Return (X, Y) of the center of cell containing provided text 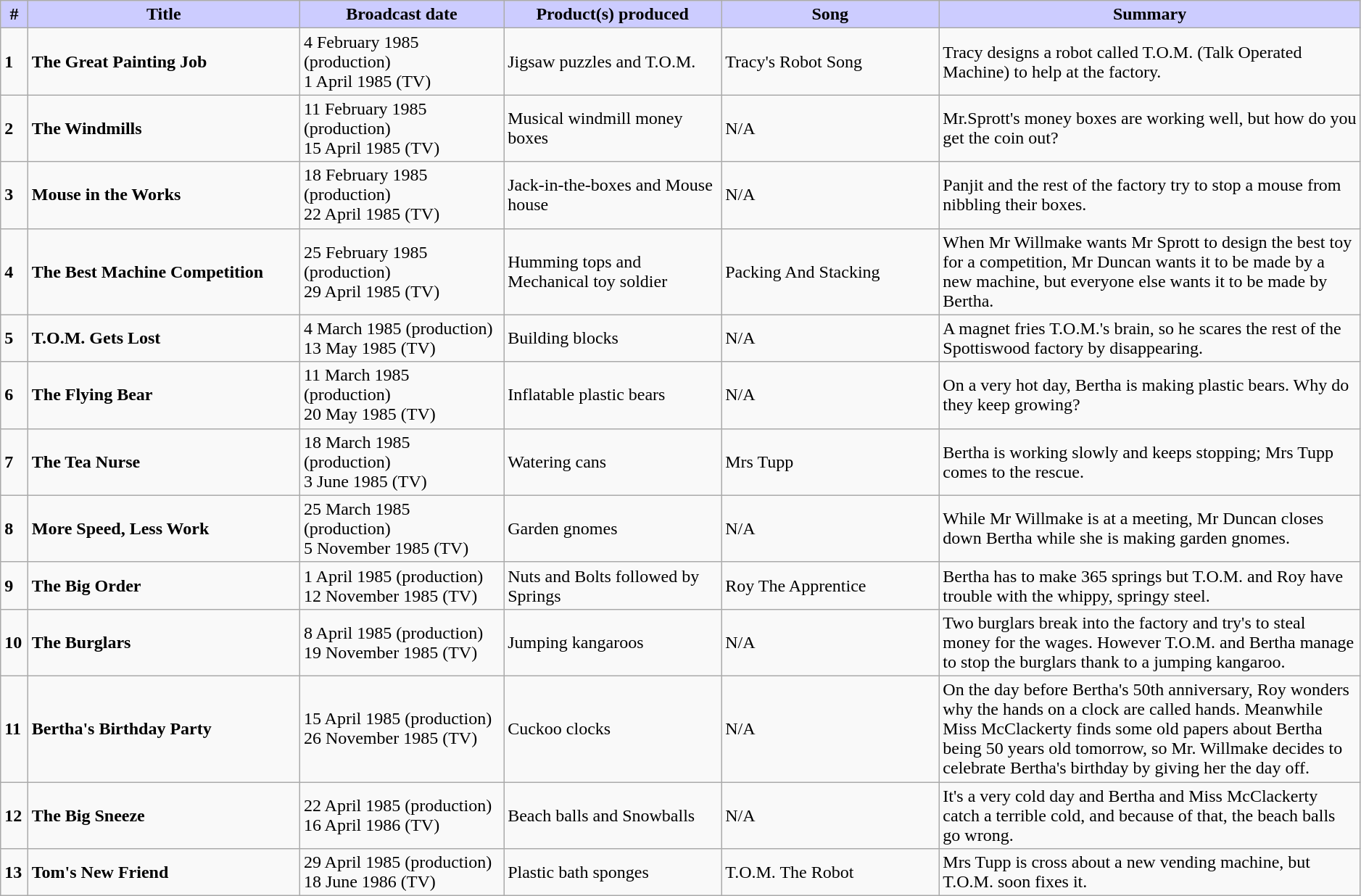
11 (15, 729)
Panjit and the rest of the factory try to stop a mouse from nibbling their boxes. (1150, 195)
Jack-in-the-boxes and Mouse house (613, 195)
11 February 1985 (production)15 April 1985 (TV) (402, 128)
Mrs Tupp (830, 462)
2 (15, 128)
It's a very cold day and Bertha and Miss McClackerty catch a terrible cold, and because of that, the beach balls go wrong. (1150, 815)
Cuckoo clocks (613, 729)
Humming tops and Mechanical toy soldier (613, 271)
Bertha is working slowly and keeps stopping; Mrs Tupp comes to the rescue. (1150, 462)
Roy The Apprentice (830, 586)
12 (15, 815)
6 (15, 395)
Song (830, 14)
A magnet fries T.O.M.'s brain, so he scares the rest of the Spottiswood factory by disappearing. (1150, 338)
Mrs Tupp is cross about a new vending machine, but T.O.M. soon fixes it. (1150, 873)
Musical windmill money boxes (613, 128)
Packing And Stacking (830, 271)
3 (15, 195)
The Flying Bear (164, 395)
25 February 1985 (production)29 April 1985 (TV) (402, 271)
22 April 1985 (production)16 April 1986 (TV) (402, 815)
Watering cans (613, 462)
Broadcast date (402, 14)
1 (15, 62)
The Burglars (164, 642)
T.O.M. Gets Lost (164, 338)
Plastic bath sponges (613, 873)
Tracy's Robot Song (830, 62)
10 (15, 642)
29 April 1985 (production)18 June 1986 (TV) (402, 873)
4 (15, 271)
The Windmills (164, 128)
15 April 1985 (production)26 November 1985 (TV) (402, 729)
The Tea Nurse (164, 462)
7 (15, 462)
4 March 1985 (production)13 May 1985 (TV) (402, 338)
Product(s) produced (613, 14)
Inflatable plastic bears (613, 395)
9 (15, 586)
The Big Sneeze (164, 815)
The Best Machine Competition (164, 271)
1 April 1985 (production)12 November 1985 (TV) (402, 586)
13 (15, 873)
8 (15, 528)
Beach balls and Snowballs (613, 815)
T.O.M. The Robot (830, 873)
Summary (1150, 14)
Building blocks (613, 338)
18 February 1985 (production)22 April 1985 (TV) (402, 195)
Tracy designs a robot called T.O.M. (Talk Operated Machine) to help at the factory. (1150, 62)
Mr.Sprott's money boxes are working well, but how do you get the coin out? (1150, 128)
18 March 1985 (production)3 June 1985 (TV) (402, 462)
25 March 1985 (production)5 November 1985 (TV) (402, 528)
5 (15, 338)
More Speed, Less Work (164, 528)
On a very hot day, Bertha is making plastic bears. Why do they keep growing? (1150, 395)
Garden gnomes (613, 528)
Jigsaw puzzles and T.O.M. (613, 62)
Title (164, 14)
While Mr Willmake is at a meeting, Mr Duncan closes down Bertha while she is making garden gnomes. (1150, 528)
Bertha's Birthday Party (164, 729)
Tom's New Friend (164, 873)
Nuts and Bolts followed by Springs (613, 586)
Jumping kangaroos (613, 642)
The Big Order (164, 586)
8 April 1985 (production)19 November 1985 (TV) (402, 642)
The Great Painting Job (164, 62)
# (15, 14)
11 March 1985 (production)20 May 1985 (TV) (402, 395)
Mouse in the Works (164, 195)
4 February 1985 (production)1 April 1985 (TV) (402, 62)
Bertha has to make 365 springs but T.O.M. and Roy have trouble with the whippy, springy steel. (1150, 586)
